Return (X, Y) of the center of cell containing provided text 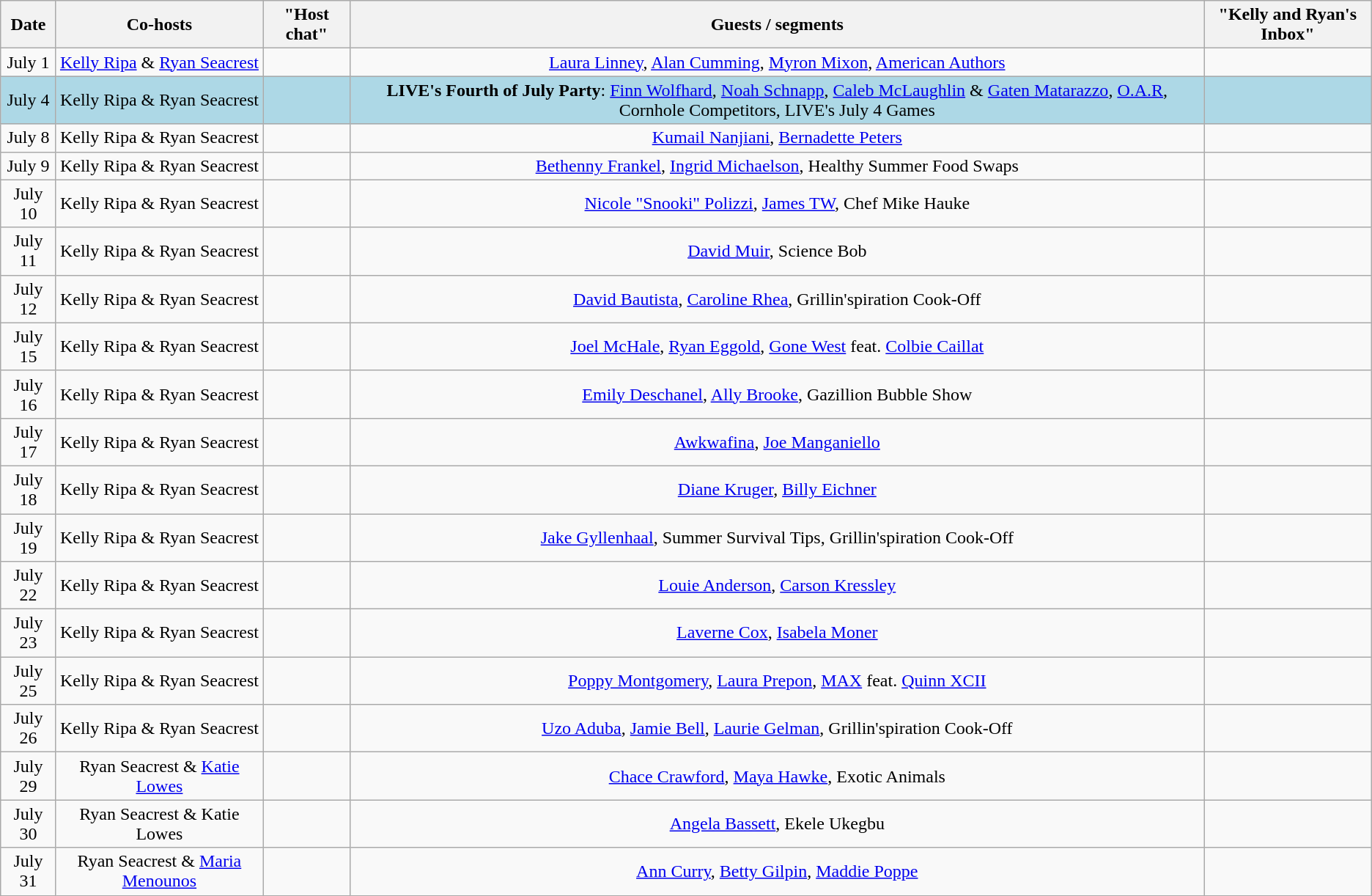
July 23 (28, 634)
"Host chat" (306, 25)
Awkwafina, Joe Manganiello (777, 441)
July 22 (28, 585)
David Muir, Science Bob (777, 251)
July 16 (28, 394)
David Bautista, Caroline Rhea, Grillin'spiration Cook-Off (777, 299)
Chace Crawford, Maya Hawke, Exotic Animals (777, 776)
July 26 (28, 729)
Kumail Nanjiani, Bernadette Peters (777, 138)
July 31 (28, 871)
Laura Linney, Alan Cumming, Myron Mixon, American Authors (777, 62)
Uzo Aduba, Jamie Bell, Laurie Gelman, Grillin'spiration Cook-Off (777, 729)
July 9 (28, 166)
Guests / segments (777, 25)
Laverne Cox, Isabela Moner (777, 634)
Co-hosts (160, 25)
Louie Anderson, Carson Kressley (777, 585)
July 1 (28, 62)
Jake Gyllenhaal, Summer Survival Tips, Grillin'spiration Cook-Off (777, 537)
July 15 (28, 346)
July 25 (28, 680)
July 30 (28, 824)
"Kelly and Ryan's Inbox" (1288, 25)
Angela Bassett, Ekele Ukegbu (777, 824)
July 4 (28, 100)
Diane Kruger, Billy Eichner (777, 490)
July 11 (28, 251)
Ryan Seacrest & Maria Menounos (160, 871)
LIVE's Fourth of July Party: Finn Wolfhard, Noah Schnapp, Caleb McLaughlin & Gaten Matarazzo, O.A.R, Cornhole Competitors, LIVE's July 4 Games (777, 100)
July 12 (28, 299)
July 29 (28, 776)
July 8 (28, 138)
Poppy Montgomery, Laura Prepon, MAX feat. Quinn XCII (777, 680)
July 18 (28, 490)
Ann Curry, Betty Gilpin, Maddie Poppe (777, 871)
July 10 (28, 204)
Emily Deschanel, Ally Brooke, Gazillion Bubble Show (777, 394)
Bethenny Frankel, Ingrid Michaelson, Healthy Summer Food Swaps (777, 166)
July 17 (28, 441)
Joel McHale, Ryan Eggold, Gone West feat. Colbie Caillat (777, 346)
Nicole "Snooki" Polizzi, James TW, Chef Mike Hauke (777, 204)
July 19 (28, 537)
Date (28, 25)
